Find where the given text appears and provide that cell's center as [X, Y] coordinate. 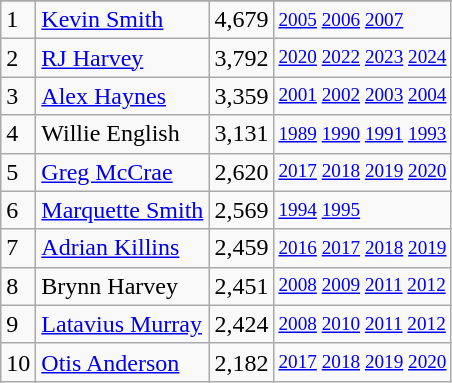
Latavius Murray [122, 324]
Alex Haynes [122, 96]
3,359 [242, 96]
Brynn Harvey [122, 286]
1994 1995 [362, 210]
6 [18, 210]
5 [18, 172]
10 [18, 362]
4,679 [242, 20]
2016 2017 2018 2019 [362, 248]
Otis Anderson [122, 362]
2,451 [242, 286]
Marquette Smith [122, 210]
2020 2022 2023 2024 [362, 58]
3,792 [242, 58]
2008 2010 2011 2012 [362, 324]
Adrian Killins [122, 248]
9 [18, 324]
3,131 [242, 134]
RJ Harvey [122, 58]
Willie English [122, 134]
2008 2009 2011 2012 [362, 286]
2,459 [242, 248]
7 [18, 248]
3 [18, 96]
2,620 [242, 172]
2,182 [242, 362]
Greg McCrae [122, 172]
Kevin Smith [122, 20]
2001 2002 2003 2004 [362, 96]
2005 2006 2007 [362, 20]
8 [18, 286]
1989 1990 1991 1993 [362, 134]
1 [18, 20]
4 [18, 134]
2 [18, 58]
2,424 [242, 324]
2,569 [242, 210]
